Search for the cell housing the specified text and yield its [X, Y] center coordinate. 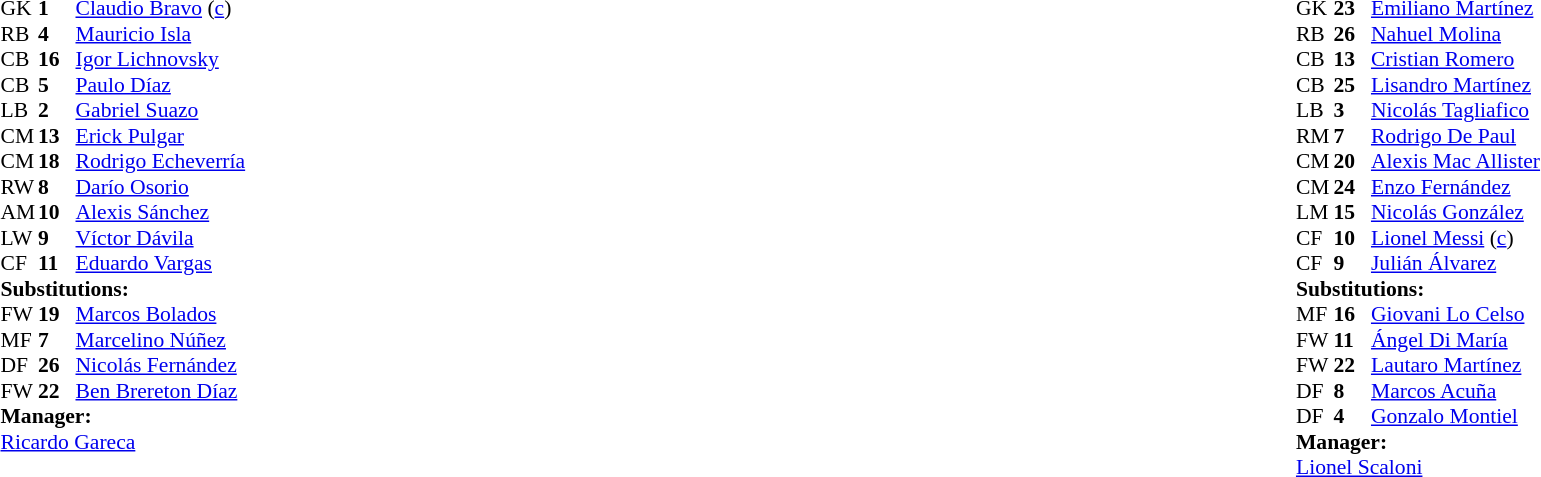
Marcos Acuña [1456, 391]
15 [1352, 213]
Lautaro Martínez [1456, 365]
Paulo Díaz [161, 85]
Gonzalo Montiel [1456, 417]
Nicolás González [1456, 213]
Ben Brereton Díaz [161, 391]
25 [1352, 85]
LM [1315, 213]
Víctor Dávila [161, 238]
Rodrigo Echeverría [161, 161]
Gabriel Suazo [161, 111]
Enzo Fernández [1456, 187]
Marcos Bolados [161, 315]
18 [57, 161]
Giovani Lo Celso [1456, 315]
RW [19, 187]
Nahuel Molina [1456, 34]
24 [1352, 187]
Mauricio Isla [161, 34]
Nicolás Fernández [161, 365]
AM [19, 213]
Ángel Di María [1456, 340]
LW [19, 238]
Igor Lichnovsky [161, 59]
Alexis Sánchez [161, 213]
Alexis Mac Allister [1456, 161]
Cristian Romero [1456, 59]
20 [1352, 161]
Lisandro Martínez [1456, 85]
Darío Osorio [161, 187]
Nicolás Tagliafico [1456, 111]
Lionel Messi (c) [1456, 238]
Marcelino Núñez [161, 340]
RM [1315, 136]
19 [57, 315]
5 [57, 85]
Rodrigo De Paul [1456, 136]
Eduardo Vargas [161, 263]
2 [57, 111]
Erick Pulgar [161, 136]
Ricardo Gareca [122, 442]
Julián Álvarez [1456, 263]
3 [1352, 111]
